Search for the cell housing the specified text and yield its (x, y) center coordinate. 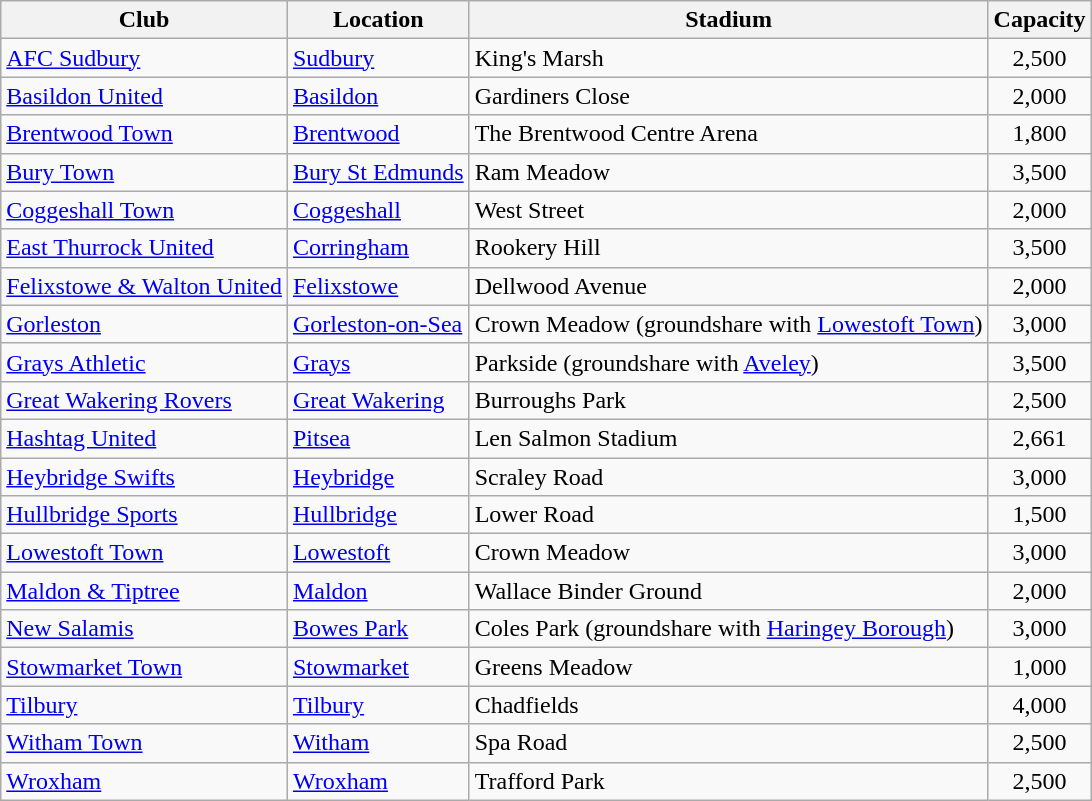
Bury Town (144, 172)
Hullbridge Sports (144, 515)
1,800 (1040, 134)
Trafford Park (728, 781)
Bury St Edmunds (378, 172)
Stadium (728, 20)
Bowes Park (378, 629)
Ram Meadow (728, 172)
Capacity (1040, 20)
Greens Meadow (728, 667)
Brentwood Town (144, 134)
Gardiners Close (728, 96)
Stowmarket (378, 667)
Chadfields (728, 705)
Gorleston-on-Sea (378, 324)
Sudbury (378, 58)
Felixstowe (378, 286)
Len Salmon Stadium (728, 438)
Pitsea (378, 438)
Lowestoft Town (144, 553)
Witham Town (144, 743)
Hashtag United (144, 438)
Heybridge (378, 477)
Burroughs Park (728, 400)
Witham (378, 743)
2,661 (1040, 438)
Spa Road (728, 743)
Brentwood (378, 134)
Coles Park (groundshare with Haringey Borough) (728, 629)
AFC Sudbury (144, 58)
Crown Meadow (groundshare with Lowestoft Town) (728, 324)
1,000 (1040, 667)
Parkside (groundshare with Aveley) (728, 362)
Corringham (378, 248)
Club (144, 20)
Lowestoft (378, 553)
Rookery Hill (728, 248)
Grays Athletic (144, 362)
Hullbridge (378, 515)
Gorleston (144, 324)
Maldon (378, 591)
Coggeshall Town (144, 210)
New Salamis (144, 629)
4,000 (1040, 705)
Grays (378, 362)
1,500 (1040, 515)
Coggeshall (378, 210)
Lower Road (728, 515)
Great Wakering Rovers (144, 400)
Location (378, 20)
Great Wakering (378, 400)
Felixstowe & Walton United (144, 286)
Heybridge Swifts (144, 477)
Maldon & Tiptree (144, 591)
Dellwood Avenue (728, 286)
Wallace Binder Ground (728, 591)
Scraley Road (728, 477)
King's Marsh (728, 58)
Stowmarket Town (144, 667)
West Street (728, 210)
The Brentwood Centre Arena (728, 134)
Basildon (378, 96)
Basildon United (144, 96)
East Thurrock United (144, 248)
Crown Meadow (728, 553)
